Extract the (X, Y) coordinate from the center of the cell holding the provided text.  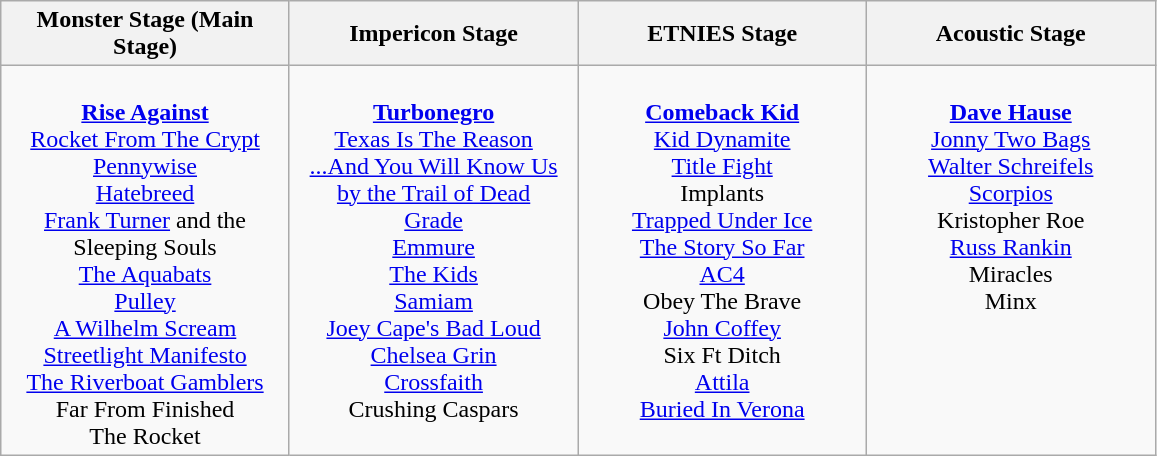
Impericon Stage (434, 34)
Monster Stage (Main Stage) (146, 34)
ETNIES Stage (722, 34)
Comeback Kid Kid Dynamite Title Fight Implants Trapped Under Ice The Story So Far AC4 Obey The Brave John Coffey Six Ft Ditch Attila Buried In Verona (722, 260)
Dave Hause Jonny Two Bags Walter Schreifels Scorpios Kristopher Roe Russ Rankin Miracles Minx (1010, 260)
Acoustic Stage (1010, 34)
